Pinpoint the cell where the given text exists, returning its (x, y) midpoint coordinate. 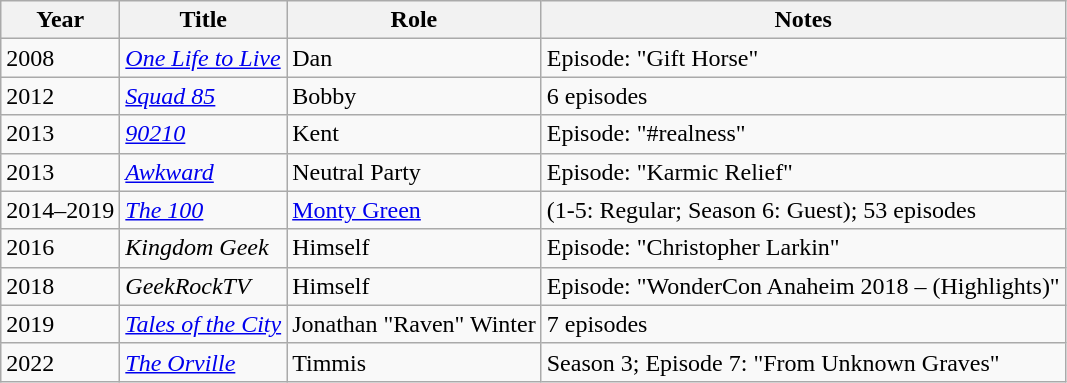
2016 (60, 248)
Kent (414, 134)
GeekRockTV (204, 286)
Kingdom Geek (204, 248)
One Life to Live (204, 58)
Role (414, 20)
Episode: "Christopher Larkin" (803, 248)
The Orville (204, 362)
2012 (60, 96)
Year (60, 20)
2022 (60, 362)
2018 (60, 286)
6 episodes (803, 96)
The 100 (204, 210)
Tales of the City (204, 324)
Timmis (414, 362)
Notes (803, 20)
2008 (60, 58)
90210 (204, 134)
2019 (60, 324)
Season 3; Episode 7: "From Unknown Graves" (803, 362)
Squad 85 (204, 96)
Episode: "#realness" (803, 134)
Episode: "Karmic Relief" (803, 172)
(1-5: Regular; Season 6: Guest); 53 episodes (803, 210)
7 episodes (803, 324)
Monty Green (414, 210)
Episode: "WonderCon Anaheim 2018 – (Highlights)" (803, 286)
Bobby (414, 96)
Dan (414, 58)
Awkward (204, 172)
2014–2019 (60, 210)
Jonathan "Raven" Winter (414, 324)
Title (204, 20)
Neutral Party (414, 172)
Episode: "Gift Horse" (803, 58)
